Pinpoint the cell where the given text exists, returning its (x, y) midpoint coordinate. 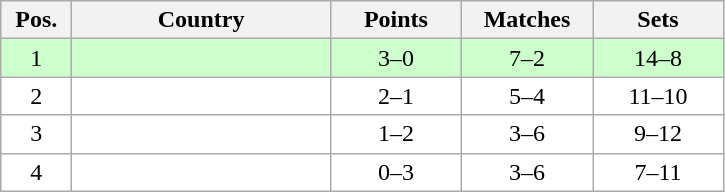
11–10 (658, 96)
Matches (526, 20)
5–4 (526, 96)
Country (202, 20)
0–3 (396, 172)
Pos. (36, 20)
7–2 (526, 58)
2–1 (396, 96)
14–8 (658, 58)
1–2 (396, 134)
3 (36, 134)
3–0 (396, 58)
Points (396, 20)
Sets (658, 20)
4 (36, 172)
7–11 (658, 172)
1 (36, 58)
2 (36, 96)
9–12 (658, 134)
